Find where the given text appears and provide that cell's center as (X, Y) coordinate. 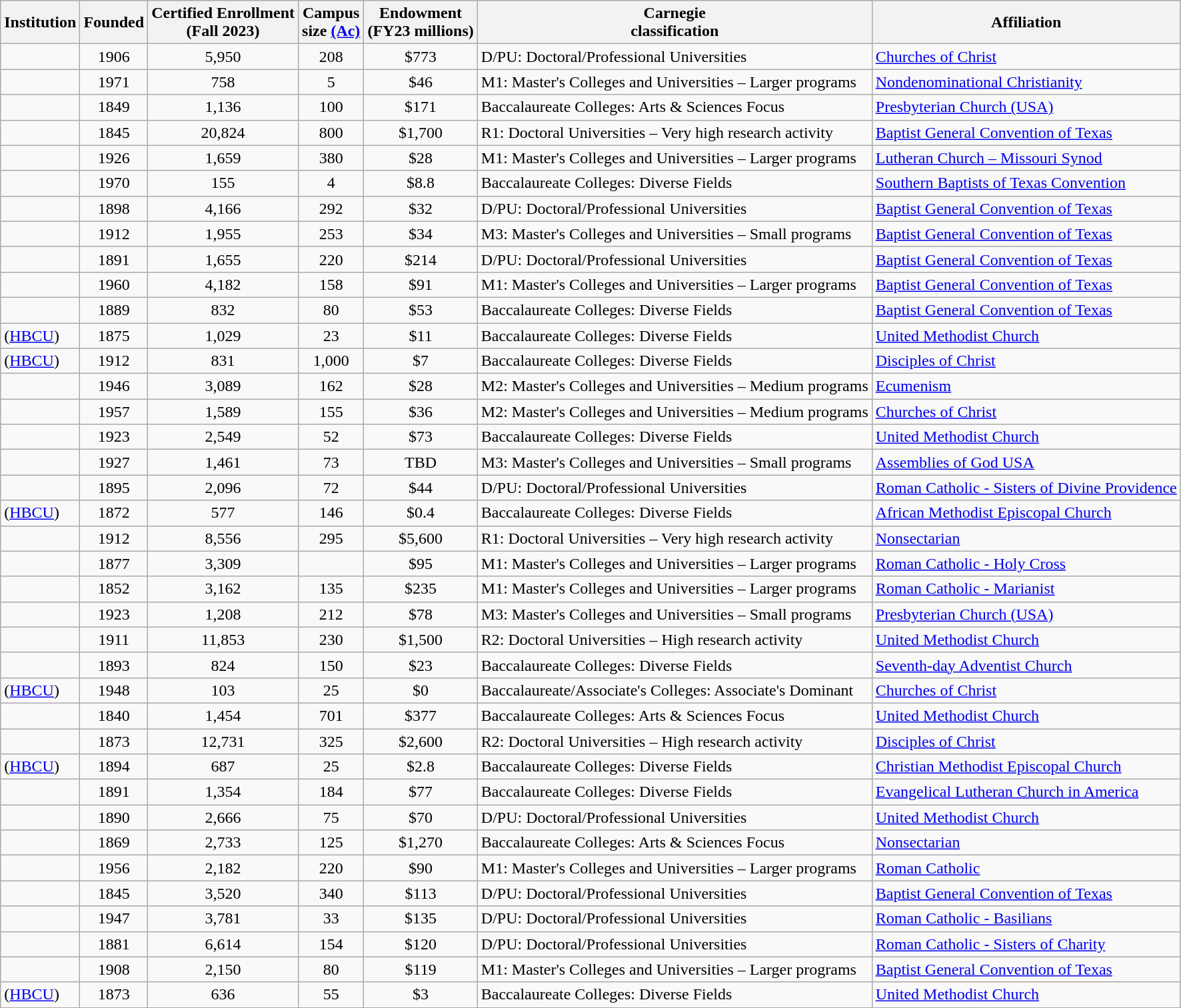
20,824 (223, 133)
2,150 (223, 969)
1947 (114, 919)
295 (331, 538)
$5,600 (421, 538)
1,354 (223, 792)
Roman Catholic - Basilians (1026, 919)
$1,500 (421, 640)
1852 (114, 589)
100 (331, 107)
Roman Catholic - Holy Cross (1026, 564)
75 (331, 817)
$34 (421, 234)
1849 (114, 107)
$23 (421, 665)
Affiliation (1026, 23)
1890 (114, 817)
1875 (114, 335)
1970 (114, 183)
2,096 (223, 488)
184 (331, 792)
340 (331, 893)
73 (331, 462)
5,950 (223, 57)
1,659 (223, 158)
1894 (114, 767)
1,029 (223, 335)
Southern Baptists of Texas Convention (1026, 183)
1,136 (223, 107)
$113 (421, 893)
135 (331, 589)
1911 (114, 640)
Seventh-day Adventist Church (1026, 665)
$171 (421, 107)
2,733 (223, 843)
$773 (421, 57)
1895 (114, 488)
$1,700 (421, 133)
1,655 (223, 259)
Roman Catholic - Sisters of Divine Providence (1026, 488)
Nondenominational Christianity (1026, 82)
831 (223, 361)
800 (331, 133)
$119 (421, 969)
162 (331, 386)
158 (331, 284)
Baccalaureate/Associate's Colleges: Associate's Dominant (674, 690)
Roman Catholic (1026, 868)
1872 (114, 513)
12,731 (223, 742)
Christian Methodist Episcopal Church (1026, 767)
$73 (421, 437)
1,461 (223, 462)
55 (331, 995)
$0.4 (421, 513)
23 (331, 335)
380 (331, 158)
$46 (421, 82)
1898 (114, 209)
1,955 (223, 234)
154 (331, 944)
Ecumenism (1026, 386)
Assemblies of God USA (1026, 462)
1881 (114, 944)
577 (223, 513)
636 (223, 995)
1840 (114, 716)
Founded (114, 23)
6,614 (223, 944)
1956 (114, 868)
1927 (114, 462)
292 (331, 209)
Certified Enrollment(Fall 2023) (223, 23)
$377 (421, 716)
832 (223, 310)
1,589 (223, 412)
$135 (421, 919)
5 (331, 82)
$1,270 (421, 843)
$90 (421, 868)
$36 (421, 412)
11,853 (223, 640)
3,520 (223, 893)
52 (331, 437)
$53 (421, 310)
$120 (421, 944)
1889 (114, 310)
$77 (421, 792)
Carnegieclassification (674, 23)
TBD (421, 462)
2,182 (223, 868)
$0 (421, 690)
$2.8 (421, 767)
Roman Catholic - Marianist (1026, 589)
4,166 (223, 209)
Endowment (FY23 millions) (421, 23)
$95 (421, 564)
1926 (114, 158)
687 (223, 767)
1893 (114, 665)
1960 (114, 284)
103 (223, 690)
$2,600 (421, 742)
$7 (421, 361)
3,162 (223, 589)
$3 (421, 995)
212 (331, 614)
33 (331, 919)
3,781 (223, 919)
Evangelical Lutheran Church in America (1026, 792)
Lutheran Church – Missouri Synod (1026, 158)
$32 (421, 209)
Campussize (Ac) (331, 23)
1948 (114, 690)
4 (331, 183)
2,666 (223, 817)
208 (331, 57)
150 (331, 665)
$70 (421, 817)
1957 (114, 412)
1877 (114, 564)
824 (223, 665)
1946 (114, 386)
1906 (114, 57)
2,549 (223, 437)
African Methodist Episcopal Church (1026, 513)
1908 (114, 969)
$78 (421, 614)
3,309 (223, 564)
$44 (421, 488)
Institution (40, 23)
1,000 (331, 361)
701 (331, 716)
758 (223, 82)
8,556 (223, 538)
1,454 (223, 716)
$8.8 (421, 183)
$214 (421, 259)
1,208 (223, 614)
$91 (421, 284)
Roman Catholic - Sisters of Charity (1026, 944)
146 (331, 513)
325 (331, 742)
72 (331, 488)
1971 (114, 82)
3,089 (223, 386)
230 (331, 640)
$11 (421, 335)
$235 (421, 589)
125 (331, 843)
4,182 (223, 284)
253 (331, 234)
1869 (114, 843)
